Detect which cell encompasses the target text, then output its [x, y] center coordinate. 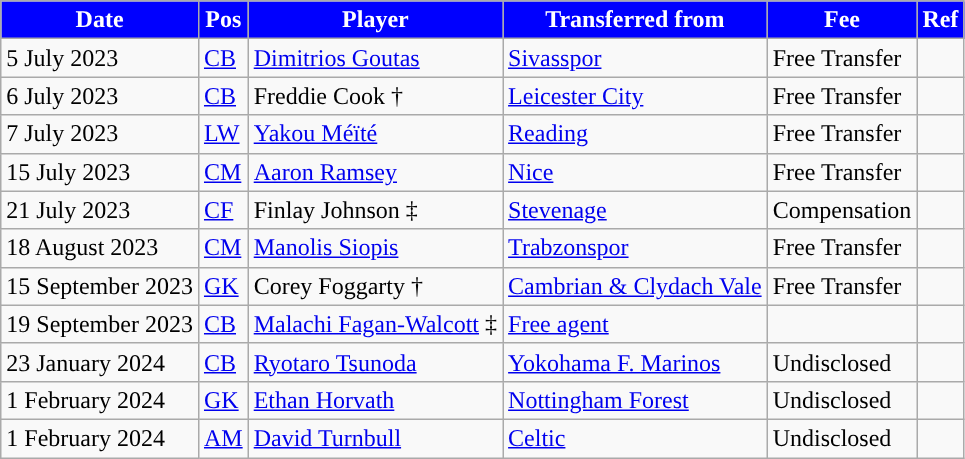
Ethan Horvath [375, 400]
15 July 2023 [100, 172]
AM [223, 438]
Nottingham Forest [636, 400]
Leicester City [636, 96]
Dimitrios Goutas [375, 58]
Cambrian & Clydach Vale [636, 286]
Corey Foggarty † [375, 286]
Ref [940, 20]
Freddie Cook † [375, 96]
7 July 2023 [100, 134]
21 July 2023 [100, 210]
Compensation [842, 210]
Nice [636, 172]
Reading [636, 134]
Finlay Johnson ‡ [375, 210]
23 January 2024 [100, 362]
Player [375, 20]
Ryotaro Tsunoda [375, 362]
David Turnbull [375, 438]
Celtic [636, 438]
LW [223, 134]
Manolis Siopis [375, 248]
CF [223, 210]
5 July 2023 [100, 58]
Date [100, 20]
Transferred from [636, 20]
Trabzonspor [636, 248]
Sivasspor [636, 58]
Malachi Fagan-Walcott ‡ [375, 324]
Yakou Méïté [375, 134]
Pos [223, 20]
6 July 2023 [100, 96]
Fee [842, 20]
Stevenage [636, 210]
Yokohama F. Marinos [636, 362]
Aaron Ramsey [375, 172]
18 August 2023 [100, 248]
15 September 2023 [100, 286]
Free agent [636, 324]
19 September 2023 [100, 324]
